Locate the cell with the specified text and output its [x, y] center coordinate. 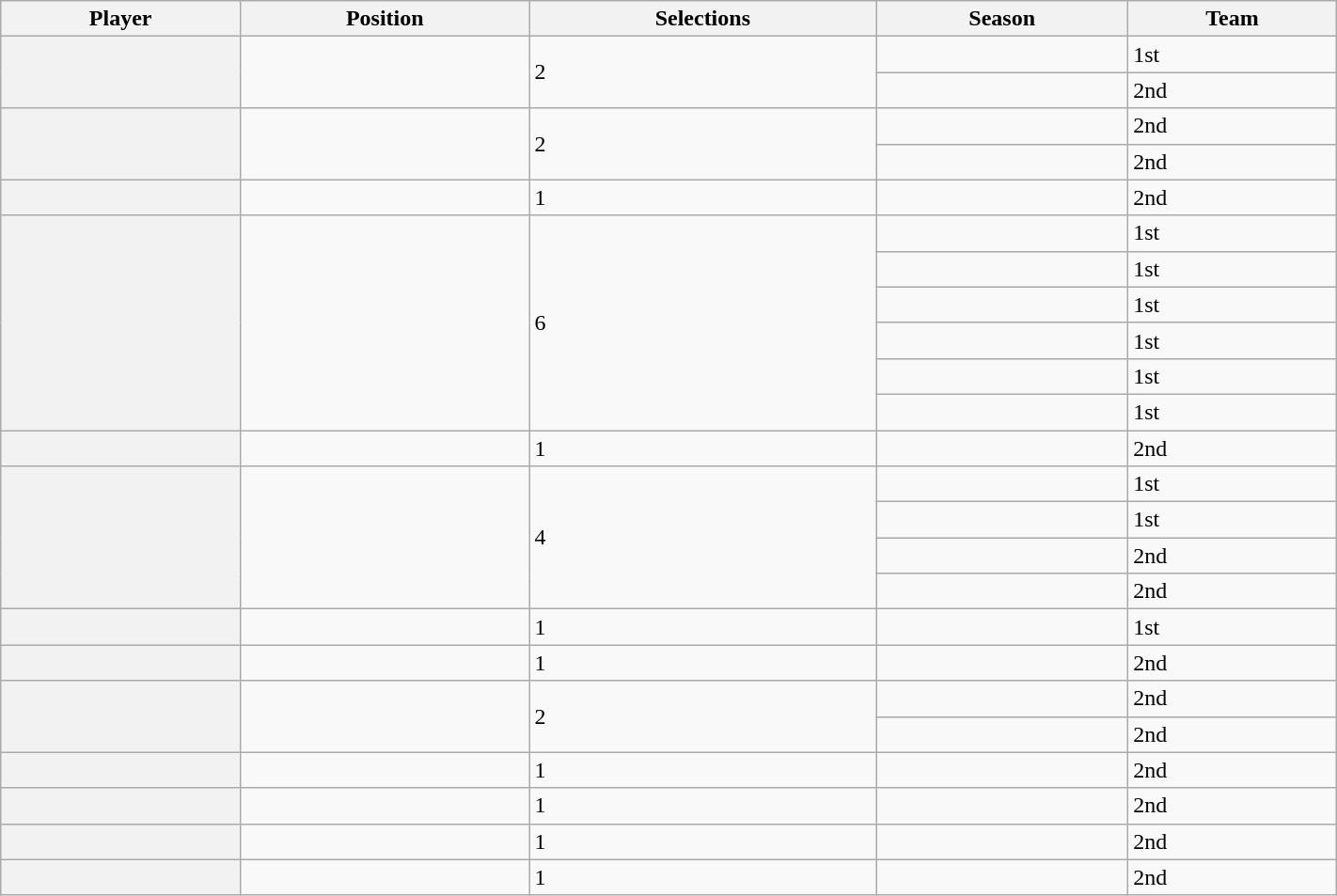
6 [703, 322]
Position [385, 19]
Season [1002, 19]
Team [1233, 19]
Player [120, 19]
4 [703, 538]
Selections [703, 19]
